Determine the (X, Y) coordinate at the center of the cell enclosing the given text.  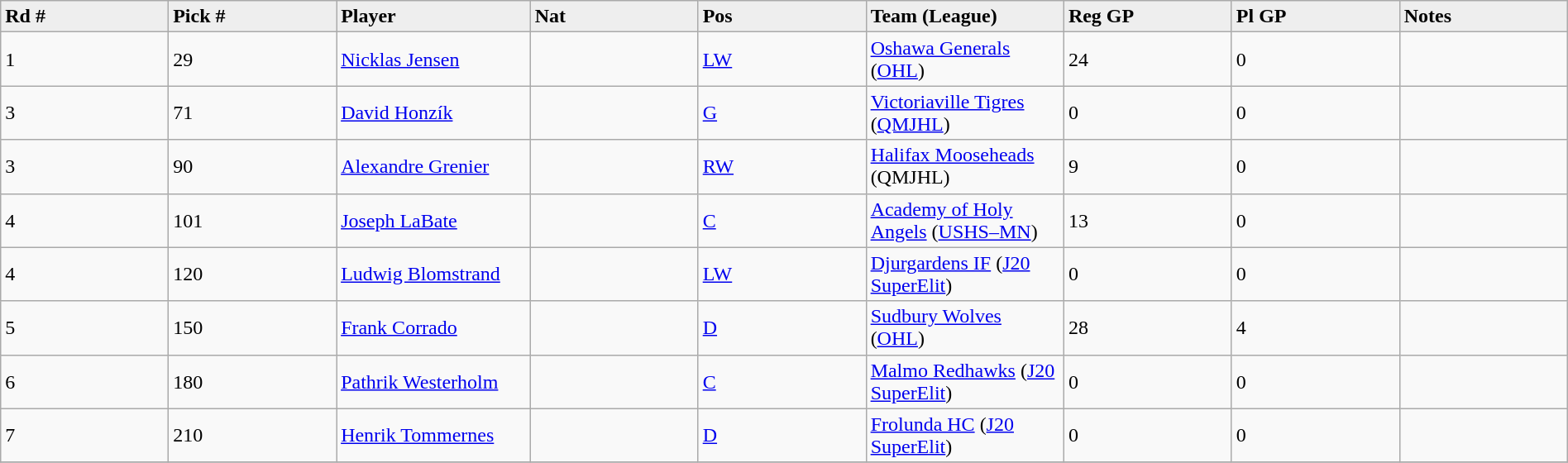
Ludwig Blomstrand (433, 274)
Pick # (253, 17)
Sudbury Wolves (OHL) (964, 327)
Frank Corrado (433, 327)
Player (433, 17)
Henrik Tommernes (433, 435)
G (782, 112)
Pos (782, 17)
24 (1148, 60)
29 (253, 60)
90 (253, 167)
Rd # (84, 17)
180 (253, 382)
120 (253, 274)
101 (253, 220)
RW (782, 167)
Notes (1484, 17)
Pathrik Westerholm (433, 382)
Alexandre Grenier (433, 167)
28 (1148, 327)
Joseph LaBate (433, 220)
210 (253, 435)
150 (253, 327)
Victoriaville Tigres (QMJHL) (964, 112)
5 (84, 327)
6 (84, 382)
Djurgardens IF (J20 SuperElit) (964, 274)
David Honzík (433, 112)
Nat (614, 17)
Team (League) (964, 17)
Pl GP (1315, 17)
Halifax Mooseheads (QMJHL) (964, 167)
Academy of Holy Angels (USHS–MN) (964, 220)
Frolunda HC (J20 SuperElit) (964, 435)
Oshawa Generals (OHL) (964, 60)
Malmo Redhawks (J20 SuperElit) (964, 382)
Nicklas Jensen (433, 60)
1 (84, 60)
71 (253, 112)
9 (1148, 167)
13 (1148, 220)
7 (84, 435)
Reg GP (1148, 17)
